Output the [x, y] coordinate of the center of the cell containing the given text.  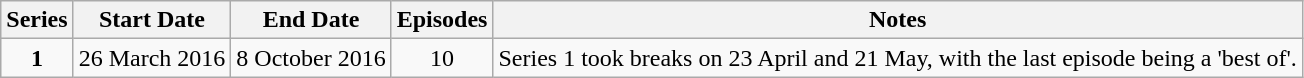
26 March 2016 [152, 58]
Series 1 took breaks on 23 April and 21 May, with the last episode being a 'best of'. [898, 58]
8 October 2016 [311, 58]
End Date [311, 20]
Notes [898, 20]
10 [442, 58]
Episodes [442, 20]
Series [37, 20]
Start Date [152, 20]
1 [37, 58]
